Pinpoint the cell where the given text exists, returning its (x, y) midpoint coordinate. 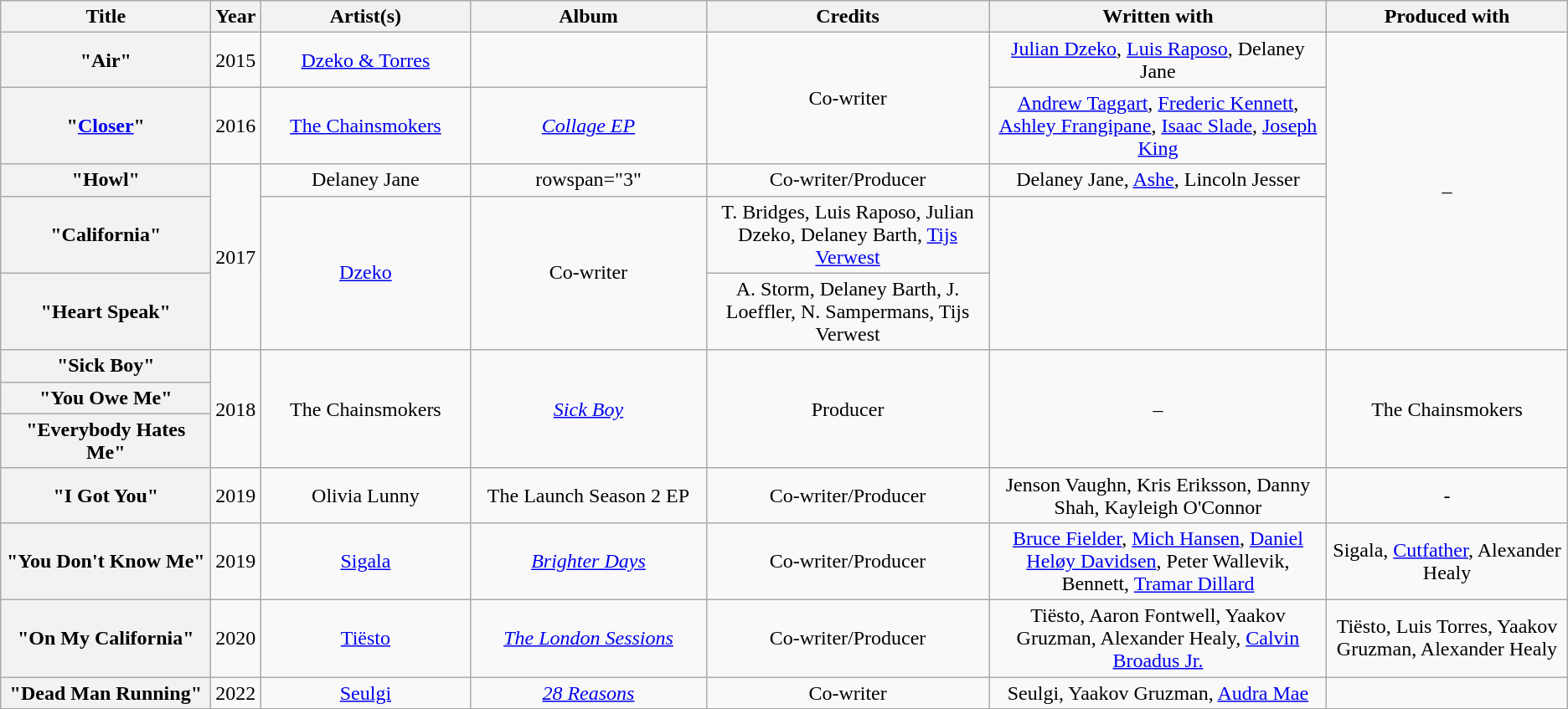
Delaney Jane, Ashe, Lincoln Jesser (1158, 180)
Sigala (365, 561)
Title (106, 17)
Jenson Vaughn, Kris Eriksson, Danny Shah, Kayleigh O'Connor (1158, 496)
"Air" (106, 60)
Brighter Days (588, 561)
Year (236, 17)
Produced with (1447, 17)
"On My California" (106, 638)
Album (588, 17)
The London Sessions (588, 638)
Sigala, Cutfather, Alexander Healy (1447, 561)
28 Reasons (588, 692)
"You Don't Know Me" (106, 561)
Artist(s) (365, 17)
Tiësto, Luis Torres, Yaakov Gruzman, Alexander Healy (1447, 638)
2020 (236, 638)
Olivia Lunny (365, 496)
Dzeko & Torres (365, 60)
rowspan="3" (588, 180)
Sick Boy (588, 408)
Seulgi, Yaakov Gruzman, Audra Mae (1158, 692)
"I Got You" (106, 496)
2016 (236, 126)
2018 (236, 408)
Tiësto (365, 638)
Tiësto, Aaron Fontwell, Yaakov Gruzman, Alexander Healy, Calvin Broadus Jr. (1158, 638)
A. Storm, Delaney Barth, J. Loeffler, N. Sampermans, Tijs Verwest (848, 311)
2015 (236, 60)
The Launch Season 2 EP (588, 496)
2022 (236, 692)
"Dead Man Running" (106, 692)
Delaney Jane (365, 180)
"You Owe Me" (106, 398)
"Everybody Hates Me" (106, 440)
"Heart Speak" (106, 311)
- (1447, 496)
"California" (106, 234)
Bruce Fielder, Mich Hansen, Daniel Heløy Davidsen, Peter Wallevik, Bennett, Tramar Dillard (1158, 561)
Julian Dzeko, Luis Raposo, Delaney Jane (1158, 60)
"Closer" (106, 126)
"Howl" (106, 180)
Collage EP (588, 126)
Credits (848, 17)
"Sick Boy" (106, 366)
Andrew Taggart, Frederic Kennett, Ashley Frangipane, Isaac Slade, Joseph King (1158, 126)
2017 (236, 257)
Dzeko (365, 273)
Written with (1158, 17)
Producer (848, 408)
Seulgi (365, 692)
T. Bridges, Luis Raposo, Julian Dzeko, Delaney Barth, Tijs Verwest (848, 234)
